Determine the (X, Y) coordinate at the center of the cell enclosing the given text.  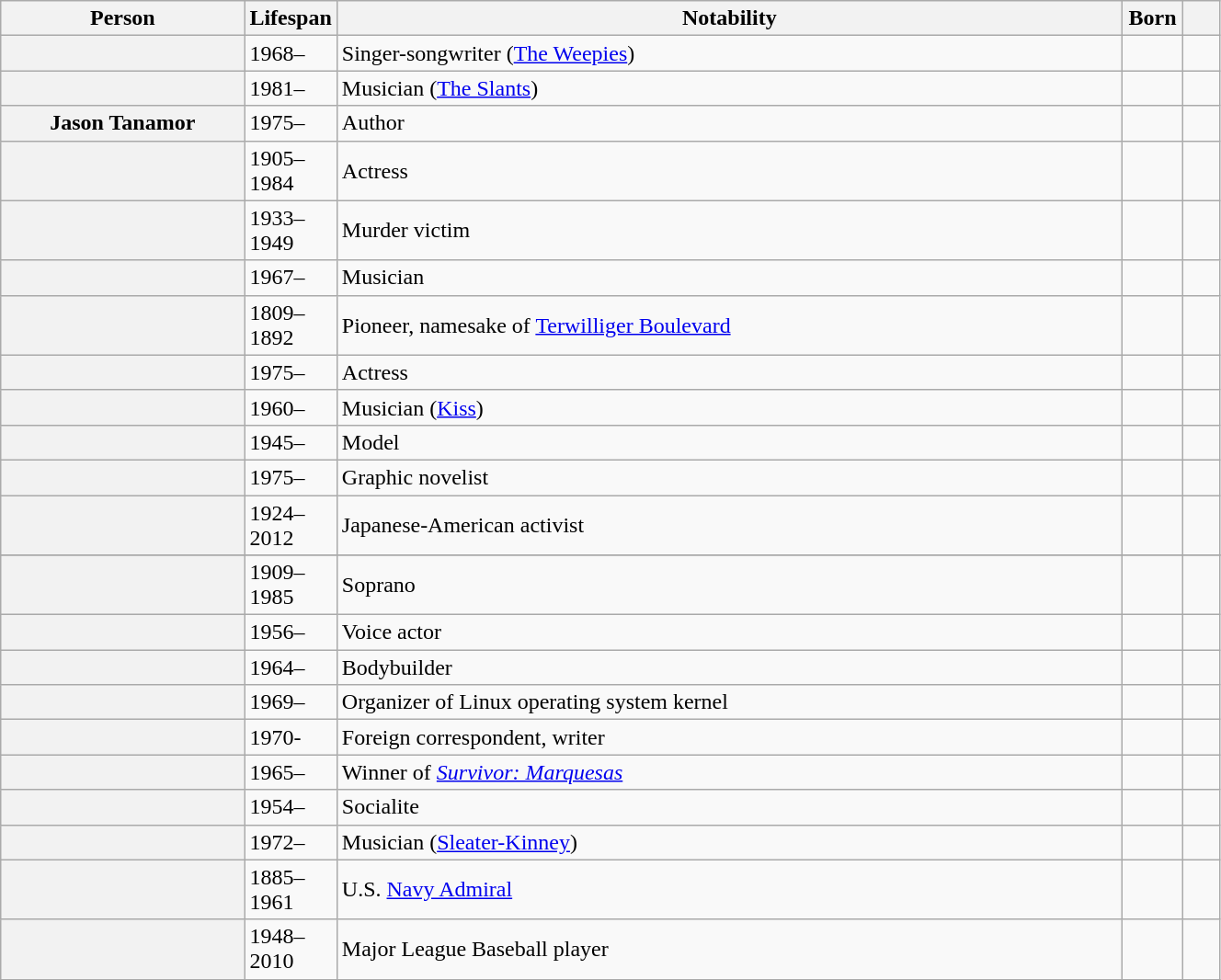
1954– (291, 807)
1964– (291, 667)
Author (729, 123)
1967– (291, 278)
Musician (Sleater-Kinney) (729, 842)
1972– (291, 842)
1956– (291, 632)
U.S. Navy Admiral (729, 890)
Lifespan (291, 18)
Murder victim (729, 230)
1969– (291, 702)
1945– (291, 442)
Voice actor (729, 632)
Jason Tanamor (123, 123)
Musician (The Slants) (729, 88)
Person (123, 18)
1885–1961 (291, 890)
Model (729, 442)
Musician (729, 278)
1905–1984 (291, 171)
1970- (291, 737)
1924–2012 (291, 524)
Born (1152, 18)
Socialite (729, 807)
Soprano (729, 585)
Singer-songwriter (The Weepies) (729, 53)
1965– (291, 772)
Notability (729, 18)
1981– (291, 88)
Musician (Kiss) (729, 407)
Foreign correspondent, writer (729, 737)
1968– (291, 53)
1933–1949 (291, 230)
Graphic novelist (729, 477)
1909–1985 (291, 585)
Bodybuilder (729, 667)
Major League Baseball player (729, 949)
1960– (291, 407)
Japanese-American activist (729, 524)
Pioneer, namesake of Terwilliger Boulevard (729, 325)
Winner of Survivor: Marquesas (729, 772)
1809–1892 (291, 325)
1948–2010 (291, 949)
Organizer of Linux operating system kernel (729, 702)
